Capture the cell that displays the provided text and extract its [X, Y] central coordinate. 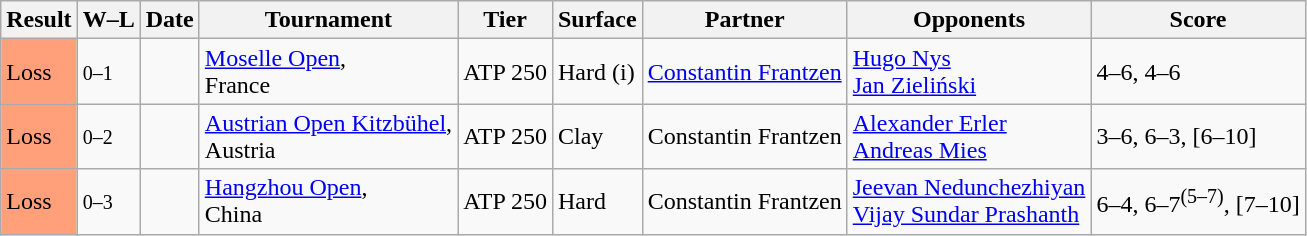
Opponents [969, 20]
Partner [744, 20]
W–L [108, 20]
Date [170, 20]
0–1 [108, 72]
Hard (i) [597, 72]
4–6, 4–6 [1198, 72]
0–2 [108, 136]
Hugo Nys Jan Zieliński [969, 72]
Austrian Open Kitzbühel, Austria [328, 136]
Surface [597, 20]
Score [1198, 20]
Hard [597, 202]
3–6, 6–3, [6–10] [1198, 136]
Jeevan Nedunchezhiyan Vijay Sundar Prashanth [969, 202]
Moselle Open, France [328, 72]
Tier [506, 20]
Clay [597, 136]
0–3 [108, 202]
Hangzhou Open, China [328, 202]
Tournament [328, 20]
6–4, 6–7(5–7), [7–10] [1198, 202]
Alexander Erler Andreas Mies [969, 136]
Result [39, 20]
